Pinpoint the cell where the given text exists, returning its [X, Y] midpoint coordinate. 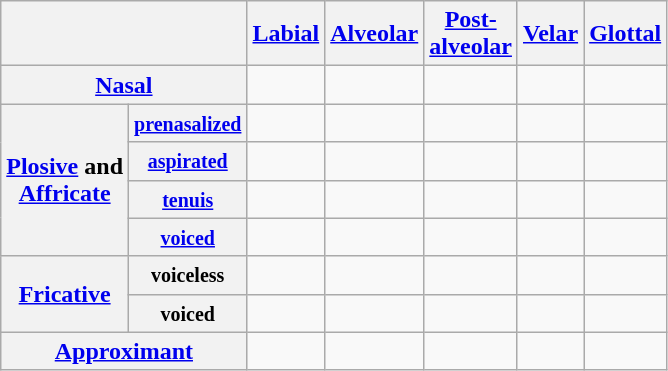
Glottal [626, 34]
prenasalized [188, 123]
Fricative [65, 294]
Alveolar [374, 34]
Velar [550, 34]
tenuis [188, 199]
Approximant [124, 351]
Post-alveolar [471, 34]
Nasal [124, 85]
Labial [286, 34]
Plosive andAffricate [65, 180]
voiceless [188, 275]
aspirated [188, 161]
